Detect which cell encompasses the target text, then output its (x, y) center coordinate. 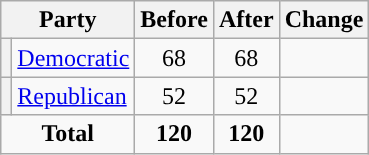
Party (68, 20)
Republican (74, 96)
Democratic (74, 58)
Total (68, 134)
Before (174, 20)
Change (324, 20)
After (246, 20)
